Pinpoint the cell where the given text exists, returning its (x, y) midpoint coordinate. 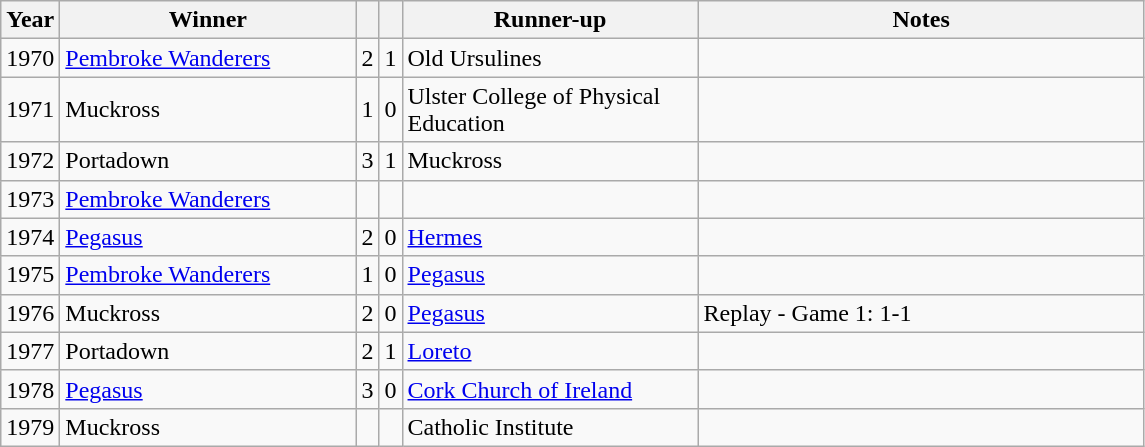
Loreto (550, 351)
1978 (30, 389)
Runner-up (550, 20)
Notes (921, 20)
1971 (30, 110)
1977 (30, 351)
1975 (30, 275)
Catholic Institute (550, 427)
Cork Church of Ireland (550, 389)
1973 (30, 199)
1974 (30, 237)
Hermes (550, 237)
Replay - Game 1: 1-1 (921, 313)
1976 (30, 313)
Ulster College of Physical Education (550, 110)
1972 (30, 161)
Winner (208, 20)
Year (30, 20)
Old Ursulines (550, 58)
1970 (30, 58)
1979 (30, 427)
